Capture the cell that displays the provided text and extract its (x, y) central coordinate. 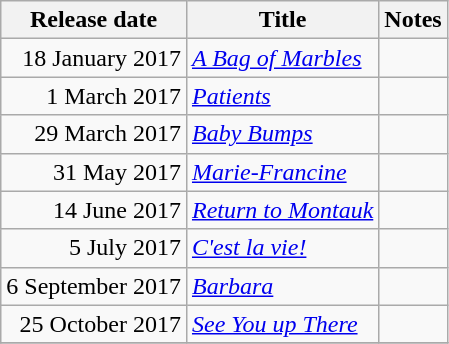
A Bag of Marbles (282, 58)
See You up There (282, 324)
5 July 2017 (94, 248)
Title (282, 20)
31 May 2017 (94, 172)
14 June 2017 (94, 210)
6 September 2017 (94, 286)
Marie-Francine (282, 172)
Return to Montauk (282, 210)
C'est la vie! (282, 248)
Barbara (282, 286)
29 March 2017 (94, 134)
Patients (282, 96)
18 January 2017 (94, 58)
Release date (94, 20)
Notes (413, 20)
Baby Bumps (282, 134)
25 October 2017 (94, 324)
1 March 2017 (94, 96)
